Find where the given text appears and provide that cell's center as [x, y] coordinate. 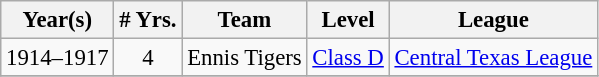
Level [348, 20]
Class D [348, 58]
4 [148, 58]
1914–1917 [58, 58]
Central Texas League [493, 58]
Year(s) [58, 20]
League [493, 20]
Ennis Tigers [244, 58]
# Yrs. [148, 20]
Team [244, 20]
